Detect which cell encompasses the target text, then output its [x, y] center coordinate. 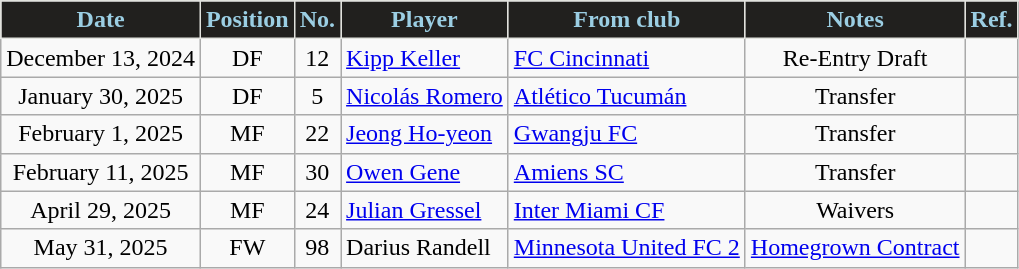
Inter Miami CF [626, 210]
Atlético Tucumán [626, 96]
Gwangju FC [626, 134]
Re-Entry Draft [855, 58]
February 1, 2025 [101, 134]
98 [317, 248]
Waivers [855, 210]
January 30, 2025 [101, 96]
December 13, 2024 [101, 58]
24 [317, 210]
12 [317, 58]
Player [425, 20]
Jeong Ho-yeon [425, 134]
April 29, 2025 [101, 210]
Ref. [992, 20]
22 [317, 134]
Owen Gene [425, 172]
February 11, 2025 [101, 172]
Date [101, 20]
FC Cincinnati [626, 58]
Position [247, 20]
Julian Gressel [425, 210]
30 [317, 172]
Notes [855, 20]
No. [317, 20]
5 [317, 96]
Darius Randell [425, 248]
Homegrown Contract [855, 248]
Kipp Keller [425, 58]
FW [247, 248]
From club [626, 20]
Amiens SC [626, 172]
Nicolás Romero [425, 96]
May 31, 2025 [101, 248]
Minnesota United FC 2 [626, 248]
